Pinpoint the cell where the given text exists, returning its [x, y] midpoint coordinate. 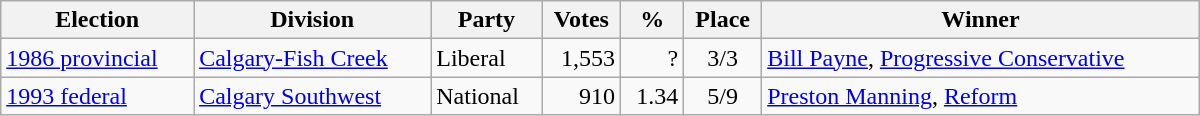
National [486, 96]
Winner [981, 20]
Votes [582, 20]
1986 provincial [98, 58]
910 [582, 96]
Liberal [486, 58]
Bill Payne, Progressive Conservative [981, 58]
Calgary Southwest [312, 96]
5/9 [723, 96]
Preston Manning, Reform [981, 96]
3/3 [723, 58]
% [652, 20]
1,553 [582, 58]
Calgary-Fish Creek [312, 58]
? [652, 58]
1993 federal [98, 96]
Election [98, 20]
Party [486, 20]
Division [312, 20]
1.34 [652, 96]
Place [723, 20]
